Extract the (X, Y) coordinate from the center of the cell holding the provided text.  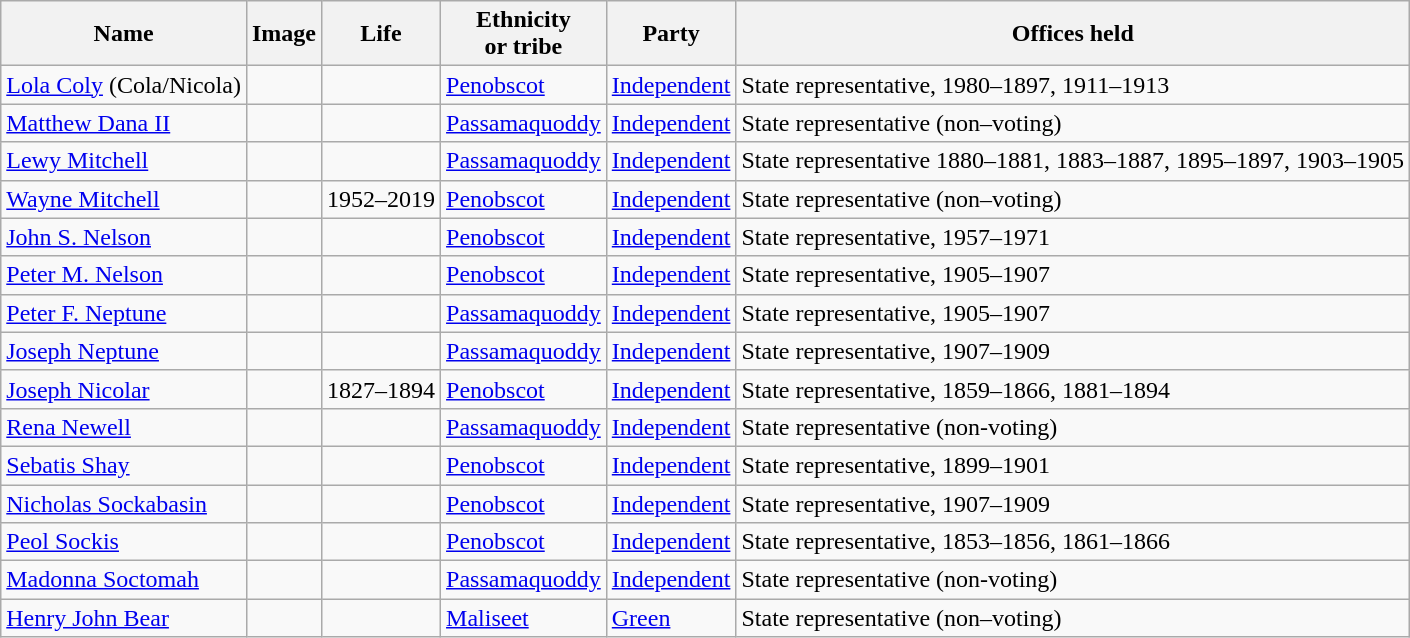
Life (380, 34)
1827–1894 (380, 389)
Matthew Dana II (124, 123)
Henry John Bear (124, 618)
Nicholas Sockabasin (124, 503)
Green (671, 618)
1952–2019 (380, 199)
Joseph Nicolar (124, 389)
Maliseet (524, 618)
Party (671, 34)
John S. Nelson (124, 237)
Wayne Mitchell (124, 199)
Image (284, 34)
Rena Newell (124, 427)
State representative, 1899–1901 (1073, 465)
State representative 1880–1881, 1883–1887, 1895–1897, 1903–1905 (1073, 161)
Madonna Soctomah (124, 580)
State representative, 1957–1971 (1073, 237)
State representative, 1980–1897, 1911–1913 (1073, 85)
Name (124, 34)
State representative, 1853–1856, 1861–1866 (1073, 542)
Peol Sockis (124, 542)
Lewy Mitchell (124, 161)
State representative, 1859–1866, 1881–1894 (1073, 389)
Joseph Neptune (124, 351)
Peter M. Nelson (124, 275)
Sebatis Shay (124, 465)
Peter F. Neptune (124, 313)
Lola Coly (Cola/Nicola) (124, 85)
Ethnicityor tribe (524, 34)
Offices held (1073, 34)
